Detect which cell encompasses the target text, then output its [x, y] center coordinate. 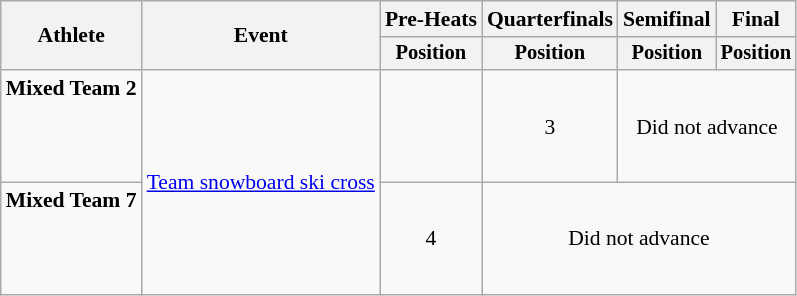
Athlete [72, 36]
Quarterfinals [550, 19]
Mixed Team 7 [72, 239]
3 [550, 126]
Pre-Heats [431, 19]
Team snowboard ski cross [261, 182]
Mixed Team 2 [72, 126]
Event [261, 36]
Semifinal [667, 19]
4 [431, 239]
Final [756, 19]
